Output the (x, y) coordinate of the center of the cell containing the given text.  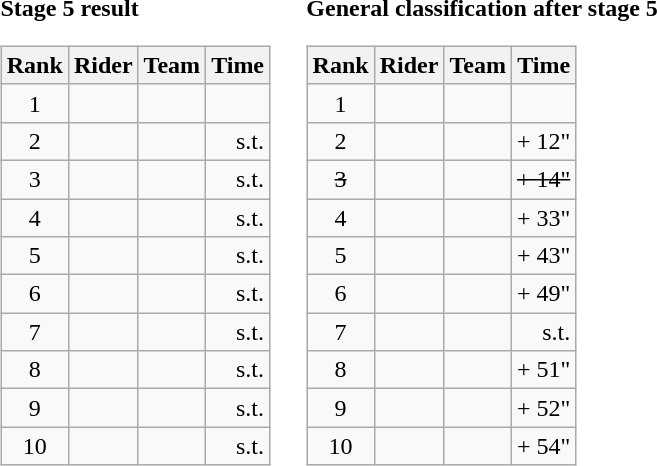
+ 51" (543, 370)
+ 49" (543, 294)
+ 52" (543, 408)
+ 12" (543, 141)
+ 14" (543, 179)
+ 33" (543, 217)
+ 43" (543, 256)
+ 54" (543, 446)
